From the cell containing the given text, extract its center point as (x, y) coordinate. 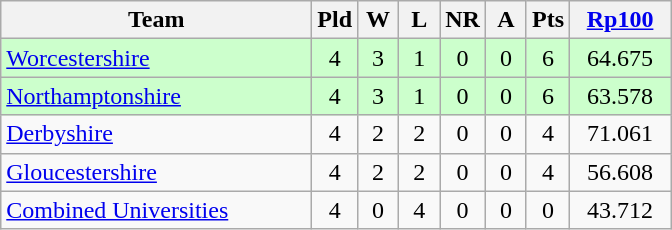
71.061 (620, 134)
A (506, 20)
Northamptonshire (156, 96)
Team (156, 20)
W (378, 20)
Rp100 (620, 20)
Pld (335, 20)
Derbyshire (156, 134)
NR (463, 20)
63.578 (620, 96)
L (420, 20)
64.675 (620, 58)
56.608 (620, 172)
Pts (548, 20)
Worcestershire (156, 58)
Gloucestershire (156, 172)
Combined Universities (156, 210)
43.712 (620, 210)
